Scan for the cell matching the given text and deliver its (X, Y) coordinate at center. 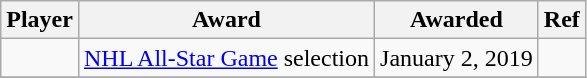
Awarded (457, 20)
Ref (562, 20)
Award (226, 20)
Player (40, 20)
NHL All-Star Game selection (226, 58)
January 2, 2019 (457, 58)
